From the cell containing the given text, extract its center point as (x, y) coordinate. 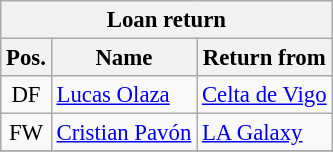
Pos. (26, 58)
Name (124, 58)
Return from (264, 58)
DF (26, 95)
Lucas Olaza (124, 95)
Cristian Pavón (124, 133)
LA Galaxy (264, 133)
Loan return (166, 20)
FW (26, 133)
Celta de Vigo (264, 95)
